Extract the [X, Y] coordinate from the center of the cell holding the provided text.  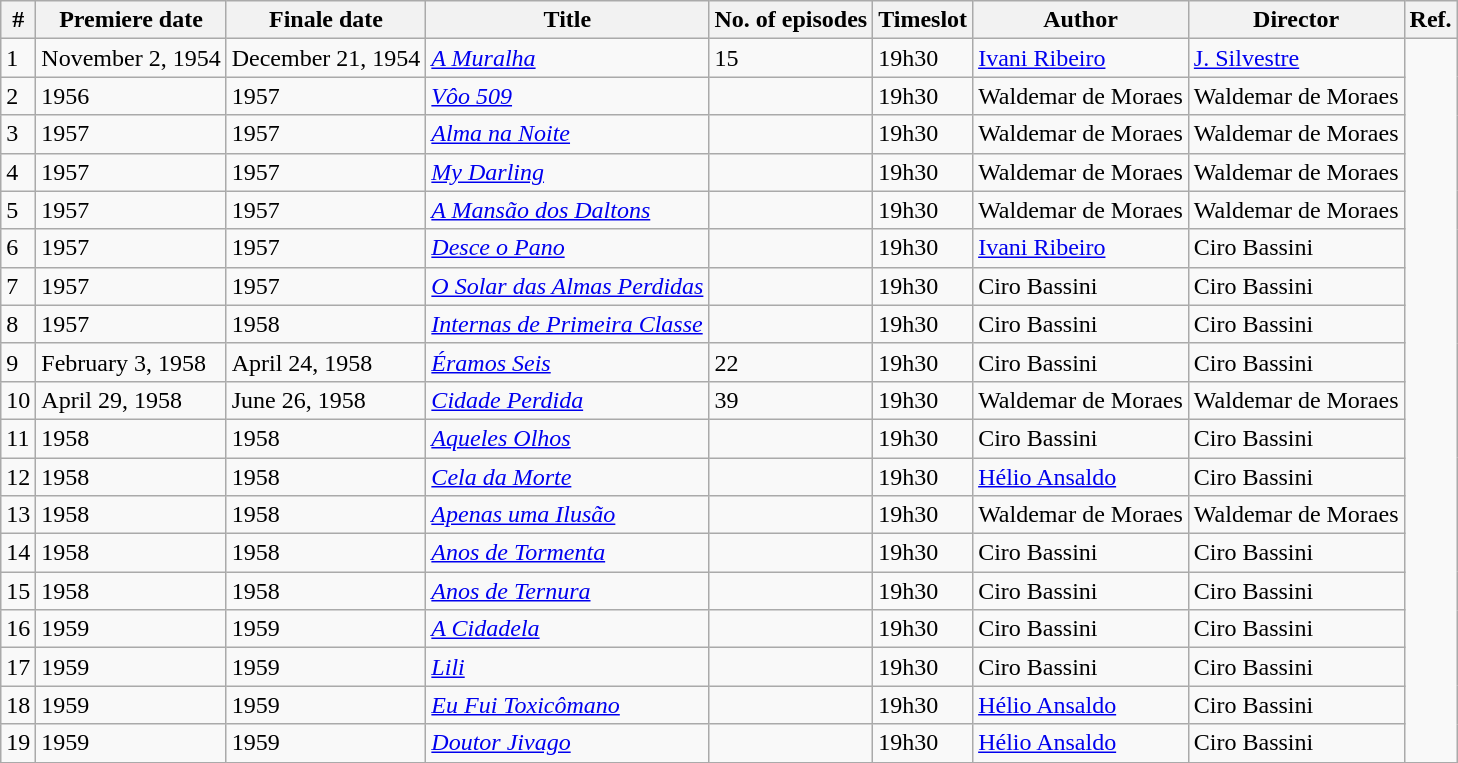
My Darling [568, 172]
Anos de Tormenta [568, 553]
Eu Fui Toxicômano [568, 705]
6 [18, 248]
19 [18, 743]
Vôo 509 [568, 96]
Premiere date [131, 20]
J. Silvestre [1296, 58]
5 [18, 210]
14 [18, 553]
18 [18, 705]
13 [18, 515]
O Solar das Almas Perdidas [568, 286]
12 [18, 477]
3 [18, 134]
1 [18, 58]
Cela da Morte [568, 477]
Desce o Pano [568, 248]
December 21, 1954 [326, 58]
Director [1296, 20]
39 [791, 400]
Doutor Jivago [568, 743]
# [18, 20]
Finale date [326, 20]
11 [18, 438]
16 [18, 629]
Internas de Primeira Classe [568, 324]
8 [18, 324]
1956 [131, 96]
Author [1081, 20]
April 24, 1958 [326, 362]
Alma na Noite [568, 134]
A Cidadela [568, 629]
Lili [568, 667]
June 26, 1958 [326, 400]
April 29, 1958 [131, 400]
Title [568, 20]
Ref. [1430, 20]
A Muralha [568, 58]
7 [18, 286]
Timeslot [923, 20]
A Mansão dos Daltons [568, 210]
Cidade Perdida [568, 400]
November 2, 1954 [131, 58]
22 [791, 362]
Anos de Ternura [568, 591]
2 [18, 96]
Apenas uma Ilusão [568, 515]
4 [18, 172]
February 3, 1958 [131, 362]
10 [18, 400]
17 [18, 667]
9 [18, 362]
No. of episodes [791, 20]
Éramos Seis [568, 362]
Aqueles Olhos [568, 438]
